For the text-containing cell, return its midpoint in (X, Y) coordinate format. 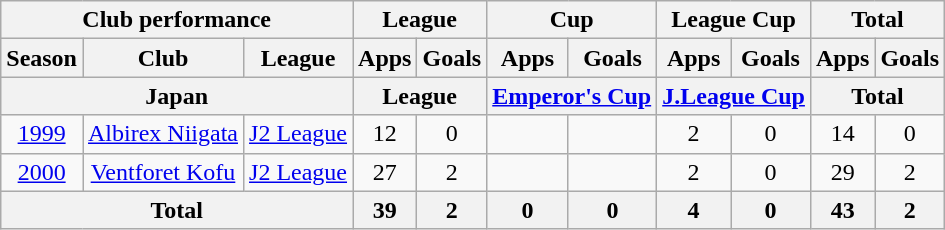
Emperor's Cup (572, 96)
Cup (572, 20)
J.League Cup (734, 96)
Ventforet Kofu (162, 172)
Club performance (177, 20)
1999 (42, 134)
Season (42, 58)
14 (842, 134)
29 (842, 172)
39 (385, 210)
2000 (42, 172)
4 (694, 210)
12 (385, 134)
43 (842, 210)
27 (385, 172)
Club (162, 58)
Albirex Niigata (162, 134)
League Cup (734, 20)
Japan (177, 96)
